Capture the cell that displays the provided text and extract its [X, Y] central coordinate. 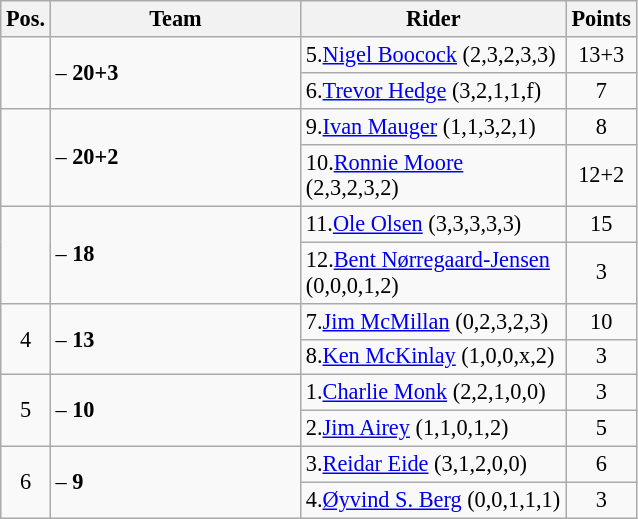
10.Ronnie Moore (2,3,2,3,2) [434, 174]
7.Jim McMillan (0,2,3,2,3) [434, 321]
4 [26, 339]
2.Jim Airey (1,1,0,1,2) [434, 429]
13+3 [601, 55]
5.Nigel Boocock (2,3,2,3,3) [434, 55]
6.Trevor Hedge (3,2,1,1,f) [434, 90]
– 13 [175, 339]
9.Ivan Mauger (1,1,3,2,1) [434, 126]
– 20+2 [175, 156]
15 [601, 224]
Team [175, 19]
11.Ole Olsen (3,3,3,3,3) [434, 224]
8 [601, 126]
Rider [434, 19]
3.Reidar Eide (3,1,2,0,0) [434, 465]
Points [601, 19]
1.Charlie Monk (2,2,1,0,0) [434, 393]
– 18 [175, 254]
12+2 [601, 174]
– 20+3 [175, 73]
10 [601, 321]
7 [601, 90]
4.Øyvind S. Berg (0,0,1,1,1) [434, 500]
12.Bent Nørregaard-Jensen (0,0,0,1,2) [434, 272]
8.Ken McKinlay (1,0,0,x,2) [434, 357]
– 10 [175, 411]
Pos. [26, 19]
– 9 [175, 483]
